Determine the [x, y] coordinate at the center of the cell enclosing the given text.  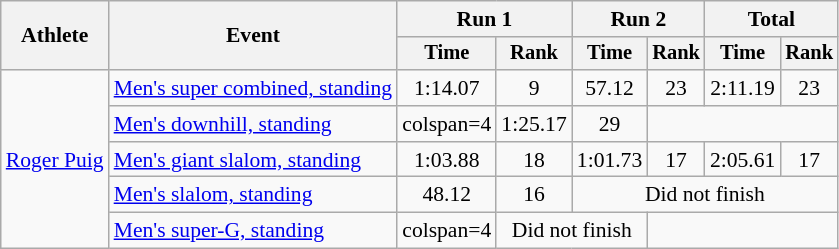
9 [534, 88]
18 [534, 160]
Men's downhill, standing [254, 124]
Men's slalom, standing [254, 195]
16 [534, 195]
Men's super-G, standing [254, 231]
48.12 [446, 195]
Event [254, 36]
Athlete [55, 36]
2:05.61 [742, 160]
2:11.19 [742, 88]
1:14.07 [446, 88]
Run 1 [484, 19]
57.12 [610, 88]
1:01.73 [610, 160]
Run 2 [638, 19]
Men's giant slalom, standing [254, 160]
Total [772, 19]
Men's super combined, standing [254, 88]
29 [610, 124]
1:25.17 [534, 124]
Roger Puig [55, 159]
1:03.88 [446, 160]
